For the text-containing cell, return its midpoint in (X, Y) coordinate format. 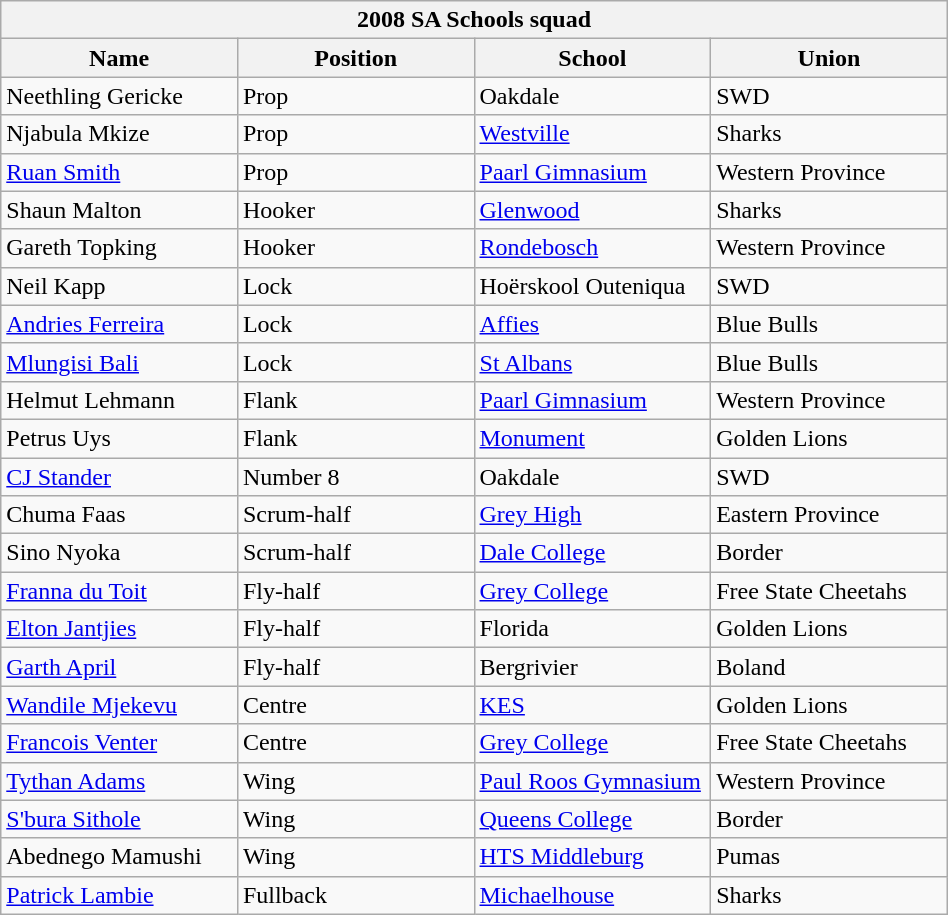
Number 8 (356, 477)
Patrick Lambie (120, 895)
Shaun Malton (120, 210)
Affies (592, 324)
Michaelhouse (592, 895)
Boland (830, 667)
Pumas (830, 857)
Andries Ferreira (120, 324)
Chuma Faas (120, 515)
Paul Roos Gymnasium (592, 781)
S'bura Sithole (120, 819)
KES (592, 705)
Fullback (356, 895)
Rondebosch (592, 248)
Name (120, 58)
Neethling Gericke (120, 96)
2008 SA Schools squad (474, 20)
Wandile Mjekevu (120, 705)
Garth April (120, 667)
Bergrivier (592, 667)
Eastern Province (830, 515)
Gareth Topking (120, 248)
Glenwood (592, 210)
Tythan Adams (120, 781)
Petrus Uys (120, 438)
Francois Venter (120, 743)
CJ Stander (120, 477)
Njabula Mkize (120, 134)
Mlungisi Bali (120, 362)
Dale College (592, 553)
HTS Middleburg (592, 857)
Hoërskool Outeniqua (592, 286)
Helmut Lehmann (120, 400)
Westville (592, 134)
Union (830, 58)
Abednego Mamushi (120, 857)
Sino Nyoka (120, 553)
Franna du Toit (120, 591)
Position (356, 58)
School (592, 58)
Neil Kapp (120, 286)
Monument (592, 438)
Elton Jantjies (120, 629)
Ruan Smith (120, 172)
Queens College (592, 819)
St Albans (592, 362)
Grey High (592, 515)
Florida (592, 629)
